Locate the cell with the specified text and output its [X, Y] center coordinate. 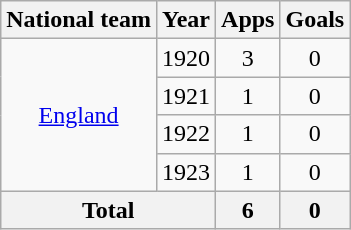
1921 [186, 96]
Apps [248, 20]
6 [248, 210]
Total [108, 210]
1923 [186, 172]
1922 [186, 134]
Year [186, 20]
3 [248, 58]
National team [79, 20]
Goals [315, 20]
England [79, 115]
1920 [186, 58]
